Capture the cell that displays the provided text and extract its (x, y) central coordinate. 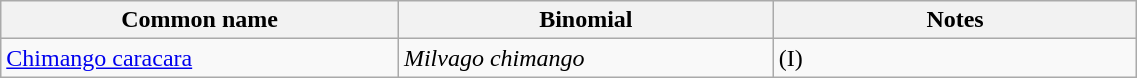
Milvago chimango (586, 58)
Common name (200, 20)
Notes (955, 20)
Chimango caracara (200, 58)
Binomial (586, 20)
(I) (955, 58)
